Return the [X, Y] coordinate for the center point of the cell that contains the specified text.  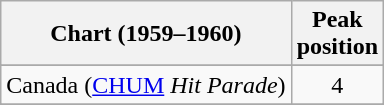
Peak position [337, 34]
Canada (CHUM Hit Parade) [146, 85]
Chart (1959–1960) [146, 34]
4 [337, 85]
